Identify which cell holds the provided text, then report its [X, Y] central coordinate. 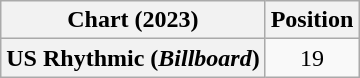
US Rhythmic (Billboard) [133, 58]
19 [312, 58]
Chart (2023) [133, 20]
Position [312, 20]
